Find where the given text appears and provide that cell's center as [X, Y] coordinate. 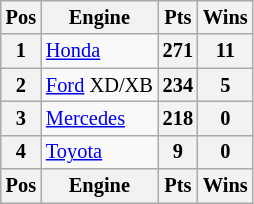
271 [178, 51]
2 [21, 85]
234 [178, 85]
218 [178, 118]
11 [226, 51]
3 [21, 118]
9 [178, 152]
4 [21, 152]
Toyota [100, 152]
Honda [100, 51]
Ford XD/XB [100, 85]
Mercedes [100, 118]
5 [226, 85]
1 [21, 51]
